Detect which cell encompasses the target text, then output its (x, y) center coordinate. 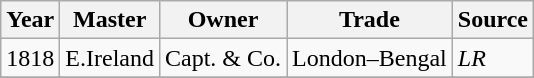
Trade (370, 20)
LR (492, 58)
1818 (30, 58)
Owner (222, 20)
E.Ireland (110, 58)
Year (30, 20)
Source (492, 20)
Capt. & Co. (222, 58)
London–Bengal (370, 58)
Master (110, 20)
